Search for the cell housing the specified text and yield its [X, Y] center coordinate. 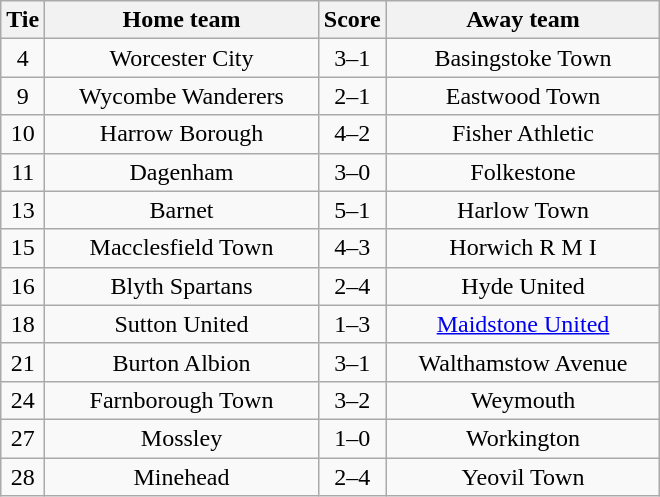
Wycombe Wanderers [182, 96]
Fisher Athletic [523, 134]
Farnborough Town [182, 400]
13 [23, 210]
Yeovil Town [523, 477]
9 [23, 96]
Macclesfield Town [182, 248]
21 [23, 362]
4–3 [352, 248]
Sutton United [182, 324]
3–0 [352, 172]
Worcester City [182, 58]
27 [23, 438]
Workington [523, 438]
Dagenham [182, 172]
Away team [523, 20]
3–2 [352, 400]
Horwich R M I [523, 248]
Minehead [182, 477]
4 [23, 58]
Blyth Spartans [182, 286]
1–0 [352, 438]
Tie [23, 20]
10 [23, 134]
Burton Albion [182, 362]
Weymouth [523, 400]
Score [352, 20]
Eastwood Town [523, 96]
15 [23, 248]
16 [23, 286]
24 [23, 400]
Maidstone United [523, 324]
Walthamstow Avenue [523, 362]
Harlow Town [523, 210]
5–1 [352, 210]
Harrow Borough [182, 134]
1–3 [352, 324]
4–2 [352, 134]
2–1 [352, 96]
Home team [182, 20]
Hyde United [523, 286]
Folkestone [523, 172]
11 [23, 172]
28 [23, 477]
18 [23, 324]
Mossley [182, 438]
Barnet [182, 210]
Basingstoke Town [523, 58]
